Detect which cell encompasses the target text, then output its (x, y) center coordinate. 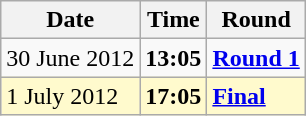
1 July 2012 (70, 96)
30 June 2012 (70, 58)
Round (256, 20)
Round 1 (256, 58)
Final (256, 96)
Date (70, 20)
17:05 (174, 96)
13:05 (174, 58)
Time (174, 20)
